Output the (x, y) coordinate of the center of the cell containing the given text.  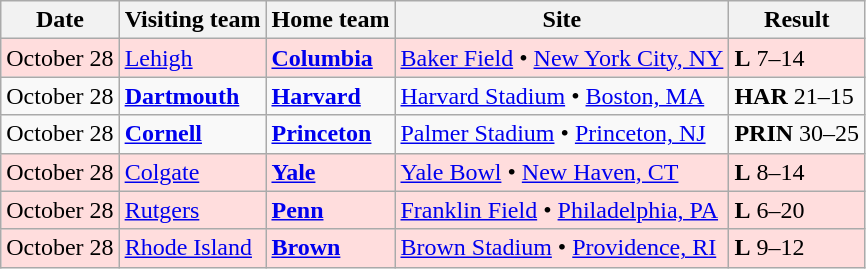
Yale (330, 172)
Brown (330, 248)
Rhode Island (192, 248)
Date (60, 20)
Dartmouth (192, 96)
Harvard Stadium • Boston, MA (562, 96)
Result (797, 20)
Palmer Stadium • Princeton, NJ (562, 134)
Colgate (192, 172)
Harvard (330, 96)
L 9–12 (797, 248)
PRIN 30–25 (797, 134)
Franklin Field • Philadelphia, PA (562, 210)
Yale Bowl • New Haven, CT (562, 172)
Columbia (330, 58)
Site (562, 20)
L 7–14 (797, 58)
L 8–14 (797, 172)
Visiting team (192, 20)
Home team (330, 20)
Rutgers (192, 210)
Lehigh (192, 58)
Brown Stadium • Providence, RI (562, 248)
Cornell (192, 134)
Princeton (330, 134)
L 6–20 (797, 210)
Penn (330, 210)
Baker Field • New York City, NY (562, 58)
HAR 21–15 (797, 96)
